Locate the cell with the specified text and output its (x, y) center coordinate. 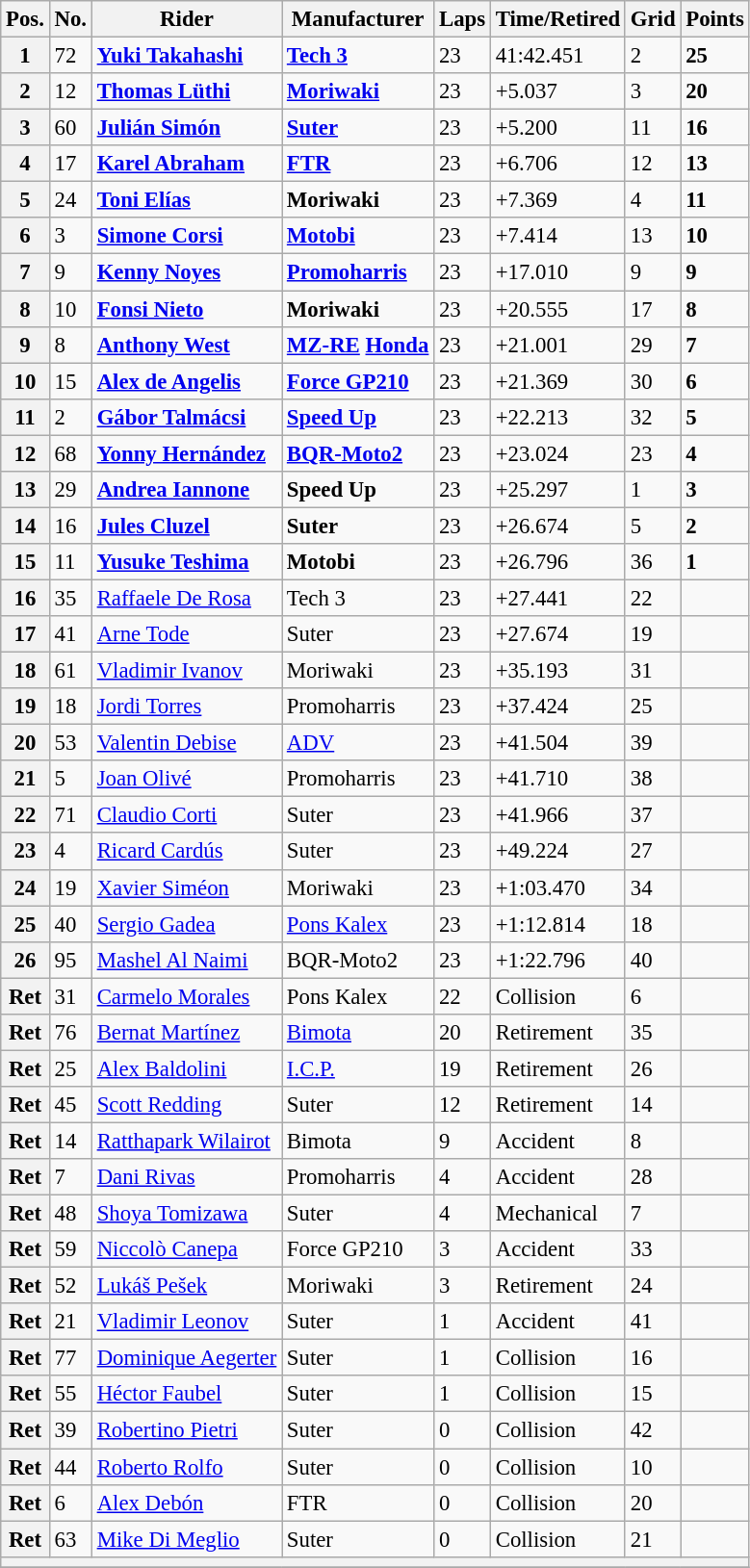
55 (70, 1395)
44 (70, 1467)
+7.369 (557, 200)
Jules Cluzel (187, 526)
Claudio Corti (187, 815)
+17.010 (557, 272)
+35.193 (557, 671)
34 (653, 887)
27 (653, 852)
Ratthapark Wilairot (187, 1141)
Rider (187, 19)
+41.710 (557, 779)
+23.024 (557, 453)
Scott Redding (187, 1105)
Fonsi Nieto (187, 309)
53 (70, 743)
Mashel Al Naimi (187, 960)
28 (653, 1177)
+27.441 (557, 598)
+1:03.470 (557, 887)
Niccolò Canepa (187, 1249)
+7.414 (557, 236)
No. (70, 19)
+27.674 (557, 634)
Vladimir Leonov (187, 1322)
+22.213 (557, 417)
63 (70, 1539)
Arne Tode (187, 634)
Alex de Angelis (187, 381)
Sergio Gadea (187, 924)
41:42.451 (557, 56)
+5.037 (557, 91)
Joan Olivé (187, 779)
Laps (462, 19)
32 (653, 417)
71 (70, 815)
Lukáš Pešek (187, 1286)
Jordi Torres (187, 707)
Valentin Debise (187, 743)
42 (653, 1430)
Thomas Lüthi (187, 91)
37 (653, 815)
77 (70, 1358)
Carmelo Morales (187, 996)
Dani Rivas (187, 1177)
59 (70, 1249)
+21.369 (557, 381)
Vladimir Ivanov (187, 671)
+26.674 (557, 526)
36 (653, 562)
Yuki Takahashi (187, 56)
Time/Retired (557, 19)
+41.504 (557, 743)
68 (70, 453)
+41.966 (557, 815)
Anthony West (187, 345)
Ricard Cardús (187, 852)
+20.555 (557, 309)
Dominique Aegerter (187, 1358)
76 (70, 1033)
52 (70, 1286)
Alex Baldolini (187, 1068)
Pos. (25, 19)
Raffaele De Rosa (187, 598)
Simone Corsi (187, 236)
Mechanical (557, 1214)
+1:22.796 (557, 960)
95 (70, 960)
+25.297 (557, 490)
Bernat Martínez (187, 1033)
Karel Abraham (187, 164)
I.C.P. (358, 1068)
Yusuke Teshima (187, 562)
MZ-RE Honda (358, 345)
33 (653, 1249)
45 (70, 1105)
ADV (358, 743)
+26.796 (557, 562)
Gábor Talmácsi (187, 417)
+21.001 (557, 345)
Yonny Hernández (187, 453)
Roberto Rolfo (187, 1467)
Julián Simón (187, 128)
+6.706 (557, 164)
+5.200 (557, 128)
Shoya Tomizawa (187, 1214)
72 (70, 56)
Toni Elías (187, 200)
61 (70, 671)
+49.224 (557, 852)
Points (714, 19)
38 (653, 779)
48 (70, 1214)
+37.424 (557, 707)
30 (653, 381)
Héctor Faubel (187, 1395)
Robertino Pietri (187, 1430)
Mike Di Meglio (187, 1539)
Alex Debón (187, 1503)
Xavier Siméon (187, 887)
60 (70, 128)
Kenny Noyes (187, 272)
Manufacturer (358, 19)
+1:12.814 (557, 924)
Grid (653, 19)
Andrea Iannone (187, 490)
